Locate the cell with the specified text and output its (X, Y) center coordinate. 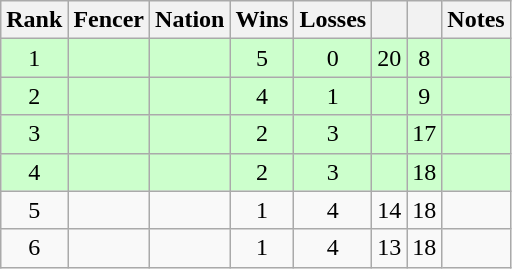
6 (34, 248)
Fencer (109, 20)
8 (424, 58)
Rank (34, 20)
Losses (333, 20)
9 (424, 96)
14 (390, 210)
Wins (262, 20)
Notes (476, 20)
20 (390, 58)
0 (333, 58)
Nation (190, 20)
17 (424, 134)
13 (390, 248)
